Identify which cell holds the provided text, then report its [X, Y] central coordinate. 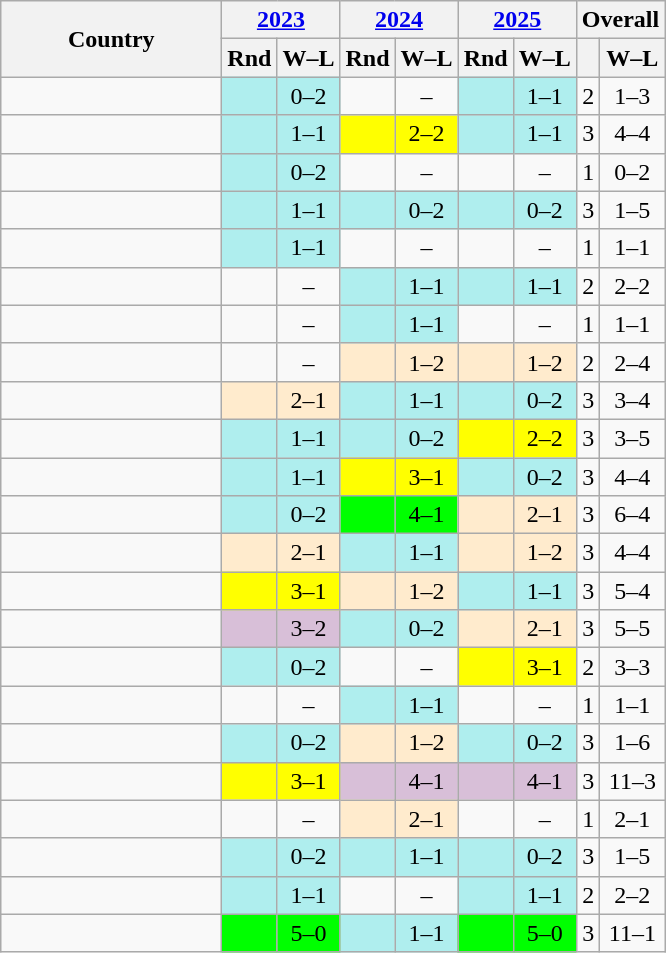
5–5 [632, 629]
6–4 [632, 515]
2–4 [632, 362]
Country [112, 39]
2023 [281, 20]
3–3 [632, 667]
1–6 [632, 743]
5–4 [632, 591]
2024 [399, 20]
Overall [620, 20]
11–1 [632, 933]
1–3 [632, 96]
3–5 [632, 438]
3–4 [632, 400]
11–3 [632, 781]
3–2 [308, 629]
2025 [517, 20]
